Extract the (X, Y) coordinate from the center of the cell holding the provided text.  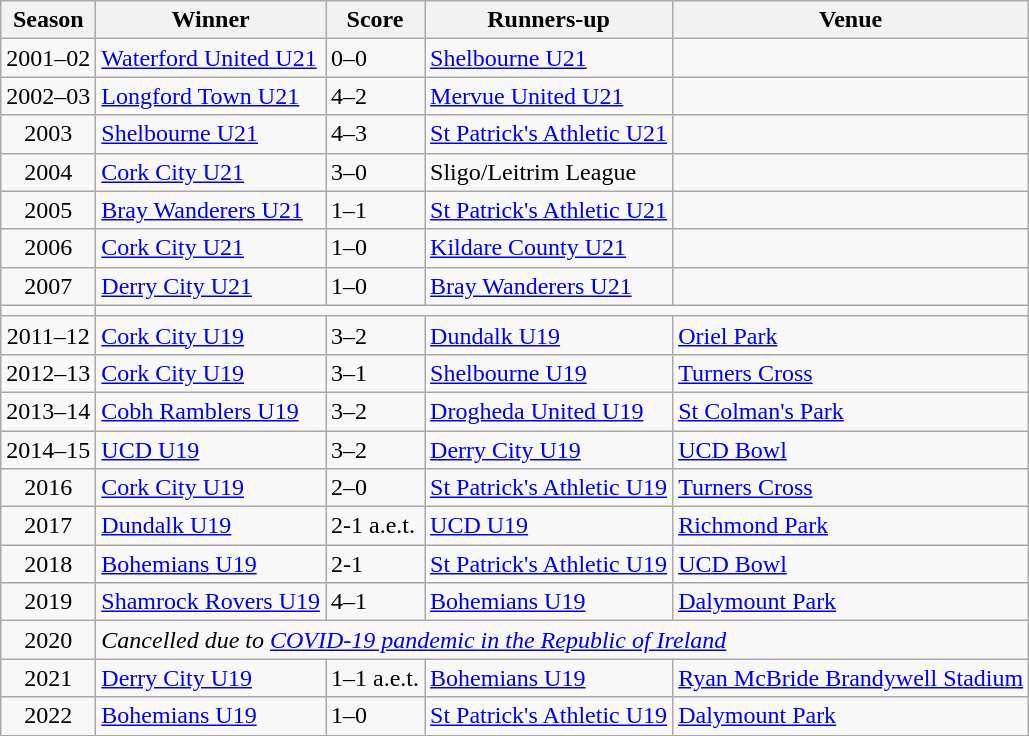
2014–15 (48, 449)
4–1 (376, 602)
3–0 (376, 172)
Waterford United U21 (211, 58)
2-1 (376, 564)
Shelbourne U19 (549, 373)
2018 (48, 564)
Venue (851, 20)
2020 (48, 640)
2012–13 (48, 373)
Longford Town U21 (211, 96)
Derry City U21 (211, 286)
2–0 (376, 488)
2003 (48, 134)
Runners-up (549, 20)
2021 (48, 678)
1–1 a.e.t. (376, 678)
1–1 (376, 210)
2004 (48, 172)
St Colman's Park (851, 411)
Shamrock Rovers U19 (211, 602)
2007 (48, 286)
Score (376, 20)
2013–14 (48, 411)
Cancelled due to COVID-19 pandemic in the Republic of Ireland (562, 640)
Cobh Ramblers U19 (211, 411)
0–0 (376, 58)
2001–02 (48, 58)
2-1 a.e.t. (376, 526)
Drogheda United U19 (549, 411)
4–3 (376, 134)
Kildare County U21 (549, 248)
Ryan McBride Brandywell Stadium (851, 678)
2005 (48, 210)
4–2 (376, 96)
Season (48, 20)
2011–12 (48, 335)
Sligo/Leitrim League (549, 172)
2006 (48, 248)
Richmond Park (851, 526)
Winner (211, 20)
Oriel Park (851, 335)
2002–03 (48, 96)
2016 (48, 488)
2019 (48, 602)
3–1 (376, 373)
Mervue United U21 (549, 96)
2022 (48, 716)
2017 (48, 526)
